Determine the (X, Y) coordinate at the center of the cell enclosing the given text.  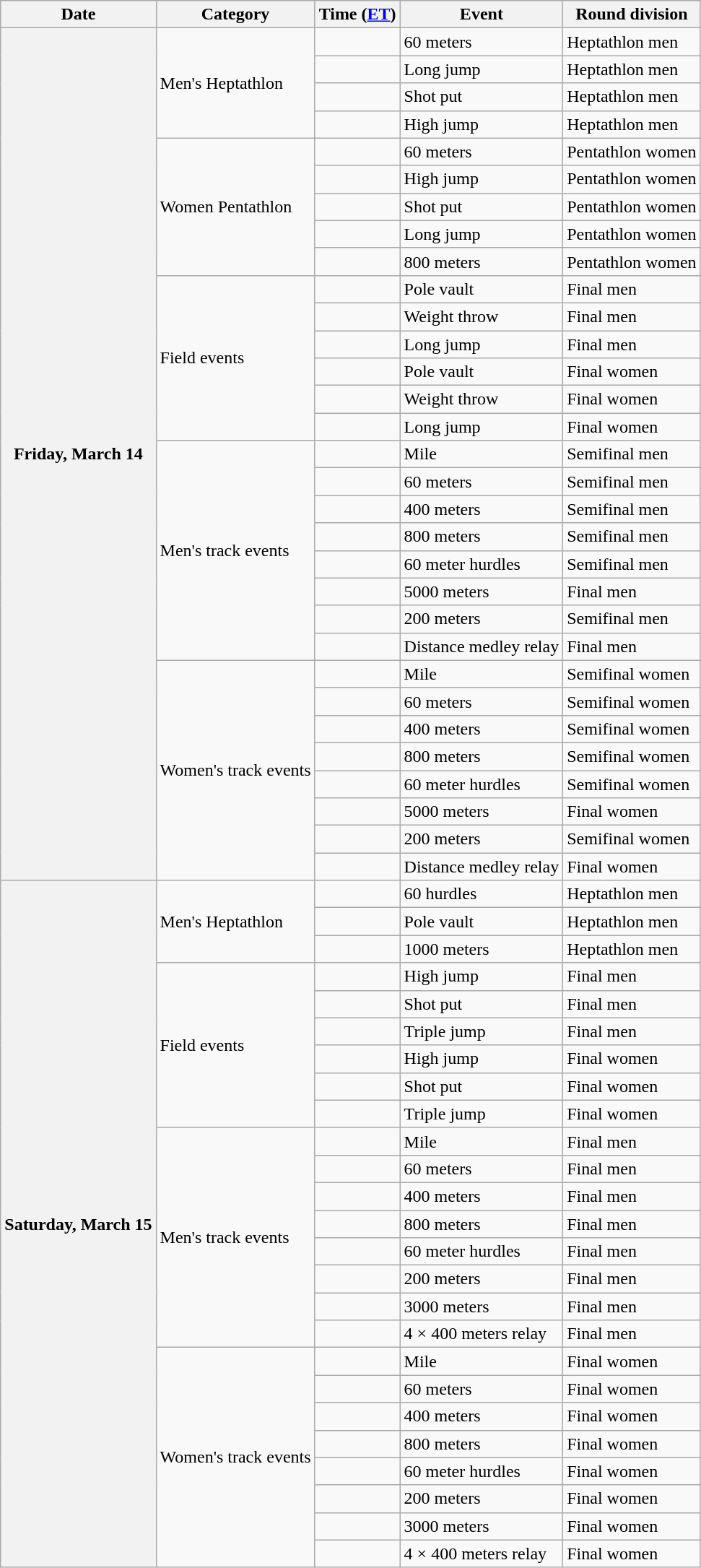
Time (ET) (357, 14)
Friday, March 14 (78, 454)
Round division (632, 14)
Event (482, 14)
1000 meters (482, 949)
Saturday, March 15 (78, 1224)
Women Pentathlon (235, 207)
Category (235, 14)
60 hurdles (482, 894)
Date (78, 14)
